Determine the [X, Y] coordinate at the center of the cell enclosing the given text.  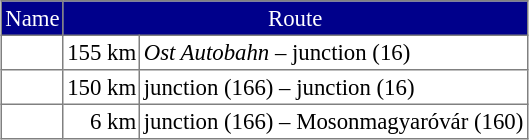
150 km [101, 87]
Route [295, 18]
Name [33, 18]
155 km [101, 52]
junction (166) – Mosonmagyaróvár (160) [334, 121]
junction (166) – junction (16) [334, 87]
Ost Autobahn – junction (16) [334, 52]
6 km [101, 121]
